Return the (x, y) coordinate for the center point of the cell that contains the specified text.  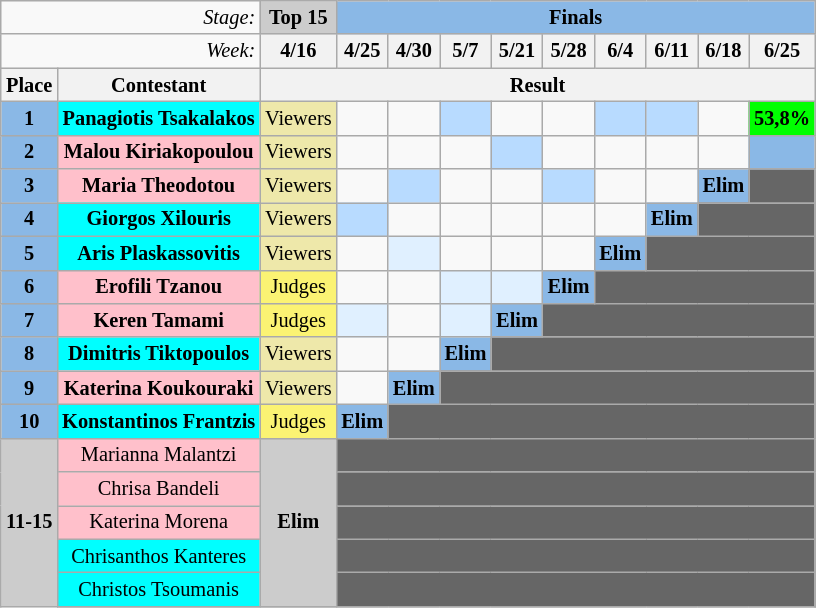
8 (29, 354)
5/21 (517, 51)
5/28 (569, 51)
Result (538, 85)
Aris Plaskassovitis (158, 253)
4/25 (362, 51)
Konstantinos Frantzis (158, 421)
Maria Theodotou (158, 186)
6/18 (724, 51)
5 (29, 253)
7 (29, 320)
3 (29, 186)
Katerina Koukouraki (158, 388)
Finals (575, 17)
Chrisanthos Kanteres (158, 556)
Dimitris Tiktopoulos (158, 354)
10 (29, 421)
Katerina Morena (158, 522)
5/7 (466, 51)
4/16 (298, 51)
Top 15 (298, 17)
6 (29, 287)
Panagiotis Tsakalakos (158, 118)
Giorgos Xilouris (158, 219)
4/30 (414, 51)
Keren Tamami (158, 320)
53,8% (782, 118)
1 (29, 118)
4 (29, 219)
Week: (130, 51)
Erofili Tzanou (158, 287)
Chrisa Bandeli (158, 489)
Contestant (158, 85)
Christos Tsoumanis (158, 589)
6/4 (620, 51)
6/25 (782, 51)
9 (29, 388)
Place (29, 85)
Stage: (130, 17)
Marianna Malantzi (158, 455)
11-15 (29, 522)
6/11 (672, 51)
Malou Kiriakopoulou (158, 152)
2 (29, 152)
